Search for the cell housing the specified text and yield its [x, y] center coordinate. 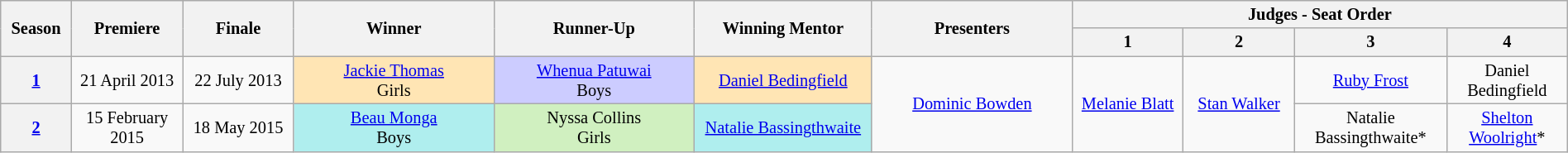
Dominic Bowden [972, 104]
Runner-Up [594, 28]
Whenua PatuwaiBoys [594, 80]
Premiere [127, 28]
Season [36, 28]
3 [1370, 42]
Natalie Bassingthwaite* [1370, 127]
18 May 2015 [238, 127]
Stan Walker [1239, 104]
21 April 2013 [127, 80]
Nyssa CollinsGirls [594, 127]
Winner [394, 28]
Melanie Blatt [1127, 104]
Winning Mentor [782, 28]
Natalie Bassingthwaite [782, 127]
Shelton Woolright* [1507, 127]
Finale [238, 28]
Judges - Seat Order [1320, 14]
22 July 2013 [238, 80]
15 February 2015 [127, 127]
Jackie ThomasGirls [394, 80]
Beau MongaBoys [394, 127]
Presenters [972, 28]
Ruby Frost [1370, 80]
4 [1507, 42]
